Capture the cell that displays the provided text and extract its (x, y) central coordinate. 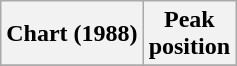
Chart (1988) (72, 34)
Peakposition (189, 34)
